Identify which cell holds the provided text, then report its (X, Y) central coordinate. 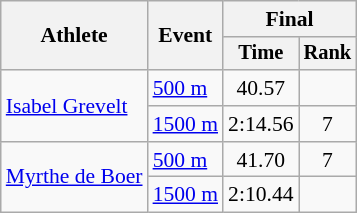
Time (260, 54)
40.57 (260, 88)
2:10.44 (260, 195)
Myrthe de Boer (74, 178)
Event (186, 36)
41.70 (260, 160)
Rank (328, 54)
Isabel Grevelt (74, 106)
2:14.56 (260, 124)
Athlete (74, 36)
Final (290, 19)
